Locate the cell with the specified text and output its (X, Y) center coordinate. 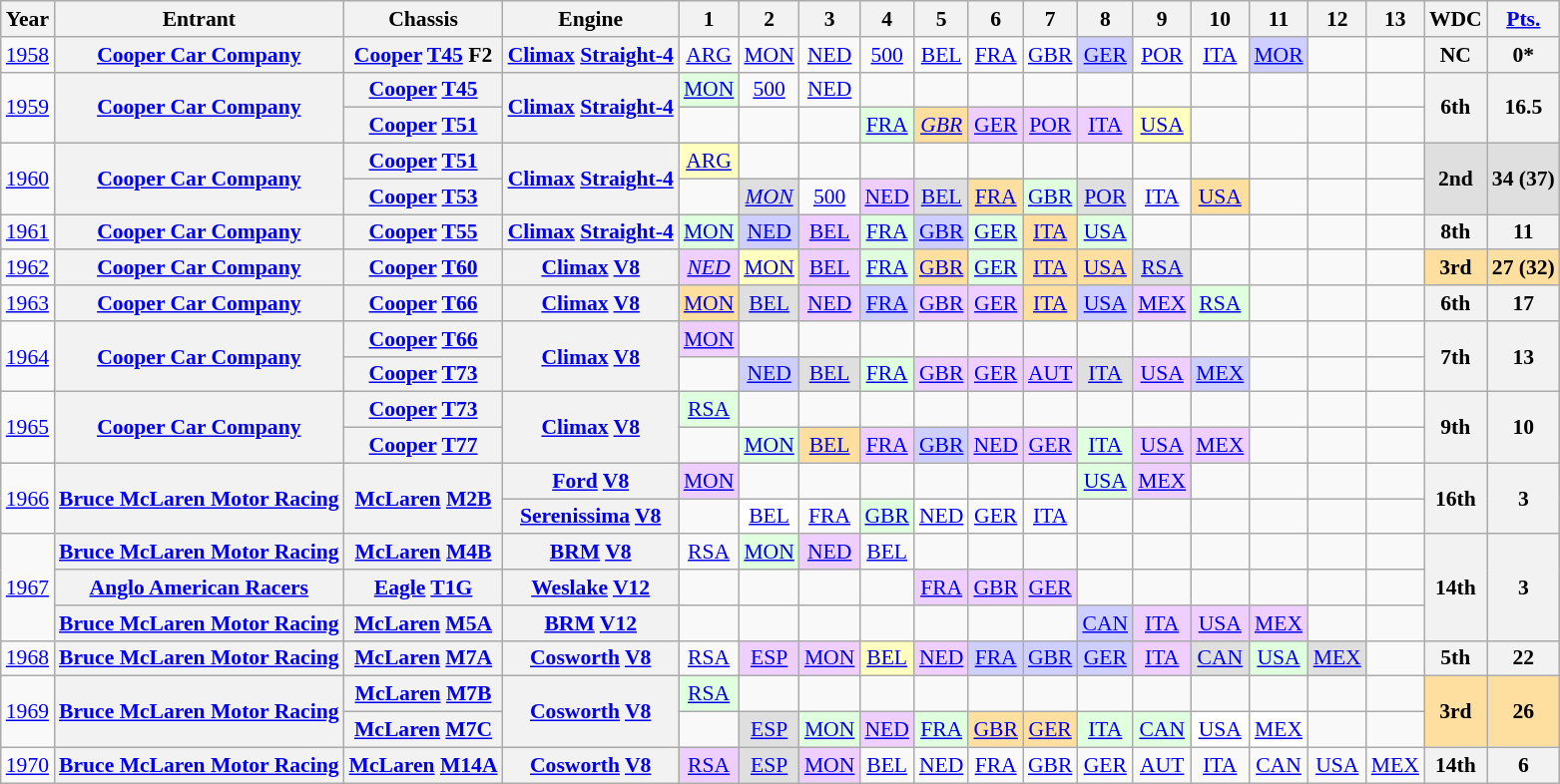
34 (37) (1523, 180)
1969 (28, 712)
1958 (28, 55)
1966 (28, 499)
Anglo American Racers (199, 588)
1963 (28, 303)
Ford V8 (591, 481)
Weslake V12 (591, 588)
5 (942, 19)
8 (1105, 19)
MOR (1278, 55)
Chassis (423, 19)
NC (1455, 55)
McLaren M14A (423, 765)
1970 (28, 765)
1959 (28, 108)
McLaren M7A (423, 658)
1967 (28, 588)
1968 (28, 658)
2nd (1455, 180)
Cooper T53 (423, 196)
4 (886, 19)
McLaren M5A (423, 623)
Cooper T60 (423, 268)
8th (1455, 232)
0* (1523, 55)
BRM V8 (591, 553)
16.5 (1523, 108)
1965 (28, 427)
Cooper T77 (423, 446)
Year (28, 19)
McLaren M4B (423, 553)
1 (709, 19)
McLaren M2B (423, 499)
Cooper T45 F2 (423, 55)
12 (1337, 19)
Engine (591, 19)
Cooper T55 (423, 232)
1960 (28, 180)
7 (1050, 19)
BRM V12 (591, 623)
7th (1455, 357)
17 (1523, 303)
Pts. (1523, 19)
5th (1455, 658)
Entrant (199, 19)
Cooper T45 (423, 90)
1962 (28, 268)
McLaren M7C (423, 730)
2 (769, 19)
16th (1455, 499)
WDC (1455, 19)
1964 (28, 357)
1961 (28, 232)
McLaren M7B (423, 694)
Serenissima V8 (591, 517)
27 (32) (1523, 268)
9 (1162, 19)
9th (1455, 427)
26 (1523, 712)
22 (1523, 658)
Eagle T1G (423, 588)
